Detect which cell encompasses the target text, then output its (X, Y) center coordinate. 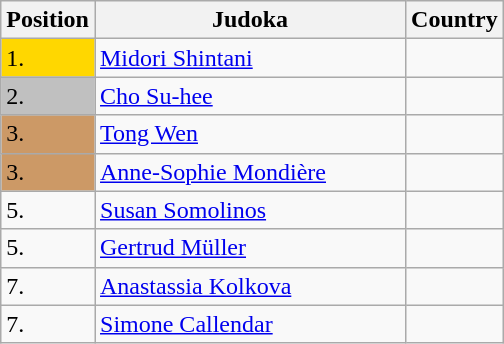
Midori Shintani (250, 58)
1. (48, 58)
Anne-Sophie Mondière (250, 172)
Anastassia Kolkova (250, 286)
Susan Somolinos (250, 210)
Cho Su-hee (250, 96)
Gertrud Müller (250, 248)
2. (48, 96)
Tong Wen (250, 134)
Position (48, 20)
Country (455, 20)
Judoka (250, 20)
Simone Callendar (250, 324)
